Find where the given text appears and provide that cell's center as (X, Y) coordinate. 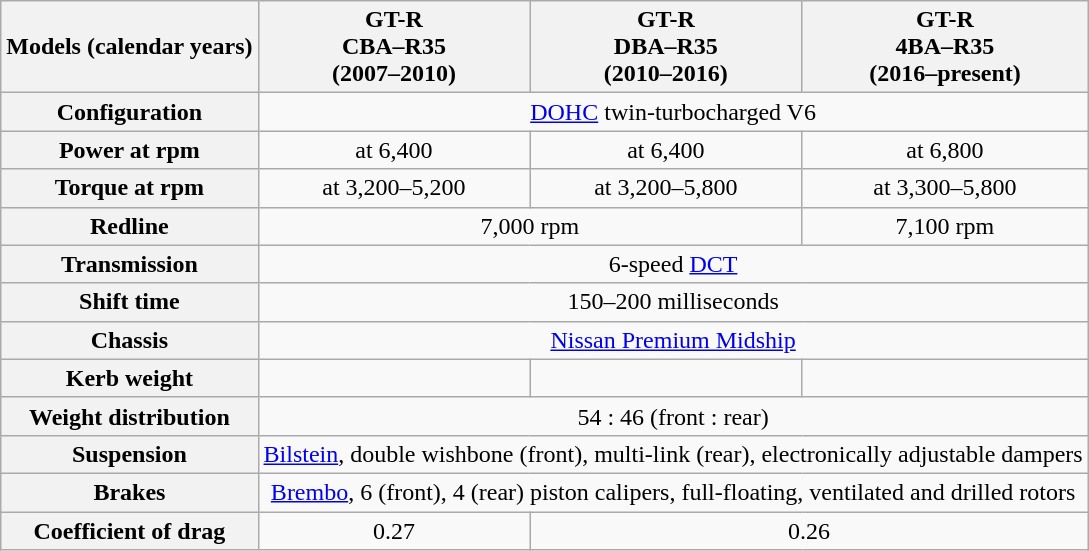
at 6,800 (945, 150)
Coefficient of drag (130, 531)
at 3,200–5,800 (666, 188)
150–200 milliseconds (673, 302)
at 3,300–5,800 (945, 188)
54 : 46 (front : rear) (673, 416)
Nissan Premium Midship (673, 340)
Torque at rpm (130, 188)
Weight distribution (130, 416)
Transmission (130, 264)
Chassis (130, 340)
Redline (130, 226)
Configuration (130, 112)
Suspension (130, 454)
0.27 (394, 531)
Bilstein, double wishbone (front), multi-link (rear), electronically adjustable dampers (673, 454)
Shift time (130, 302)
Brakes (130, 492)
Brembo, 6 (front), 4 (rear) piston calipers, full-floating, ventilated and drilled rotors (673, 492)
Models (calendar years) (130, 47)
GT-RCBA–R35(2007–2010) (394, 47)
Power at rpm (130, 150)
7,100 rpm (945, 226)
at 3,200–5,200 (394, 188)
7,000 rpm (530, 226)
GT-R4BA–R35(2016–present) (945, 47)
GT-RDBA–R35(2010–2016) (666, 47)
0.26 (809, 531)
Kerb weight (130, 378)
6-speed DCT (673, 264)
DOHC twin-turbocharged V6 (673, 112)
